For the text-containing cell, return its midpoint in [X, Y] coordinate format. 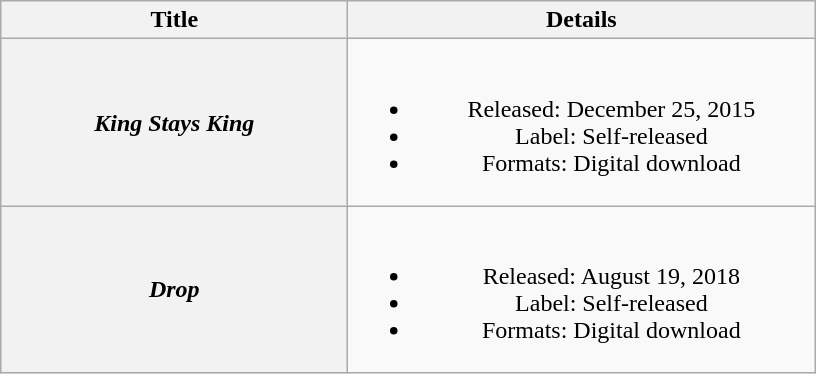
Drop [174, 290]
Details [582, 20]
Released: August 19, 2018Label: Self-releasedFormats: Digital download [582, 290]
Released: December 25, 2015Label: Self-releasedFormats: Digital download [582, 122]
King Stays King [174, 122]
Title [174, 20]
